Locate the cell with the specified text and output its (x, y) center coordinate. 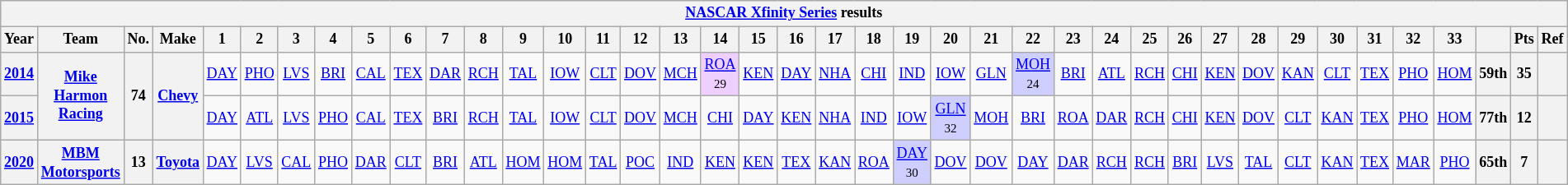
GLN32 (951, 118)
30 (1337, 39)
65th (1494, 162)
Pts (1523, 39)
22 (1034, 39)
8 (483, 39)
21 (991, 39)
2014 (20, 74)
26 (1185, 39)
2015 (20, 118)
NASCAR Xfinity Series results (784, 13)
MOH (991, 118)
Mike Harmon Racing (81, 95)
ROA29 (721, 74)
No. (138, 39)
MAR (1413, 162)
6 (408, 39)
DAY30 (912, 162)
32 (1413, 39)
20 (951, 39)
31 (1375, 39)
MBM Motorsports (81, 162)
77th (1494, 118)
Ref (1552, 39)
16 (796, 39)
10 (566, 39)
35 (1523, 74)
29 (1298, 39)
2020 (20, 162)
Make (178, 39)
4 (333, 39)
27 (1220, 39)
19 (912, 39)
28 (1259, 39)
15 (758, 39)
GLN (991, 74)
2 (259, 39)
74 (138, 95)
1 (222, 39)
33 (1454, 39)
23 (1073, 39)
18 (874, 39)
59th (1494, 74)
3 (297, 39)
17 (835, 39)
POC (641, 162)
9 (523, 39)
Toyota (178, 162)
5 (371, 39)
14 (721, 39)
MOH24 (1034, 74)
Year (20, 39)
25 (1150, 39)
Team (81, 39)
24 (1111, 39)
Chevy (178, 95)
11 (603, 39)
